Extract the [x, y] coordinate from the center of the cell holding the provided text.  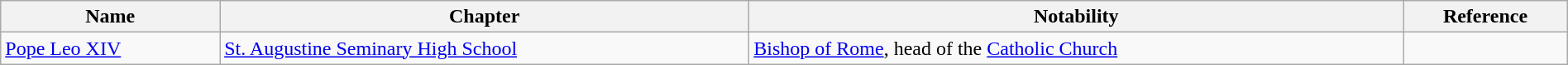
Reference [1485, 17]
Name [111, 17]
Pope Leo XIV [111, 48]
Chapter [485, 17]
Bishop of Rome, head of the Catholic Church [1077, 48]
Notability [1077, 17]
St. Augustine Seminary High School [485, 48]
